Find where the given text appears and provide that cell's center as [X, Y] coordinate. 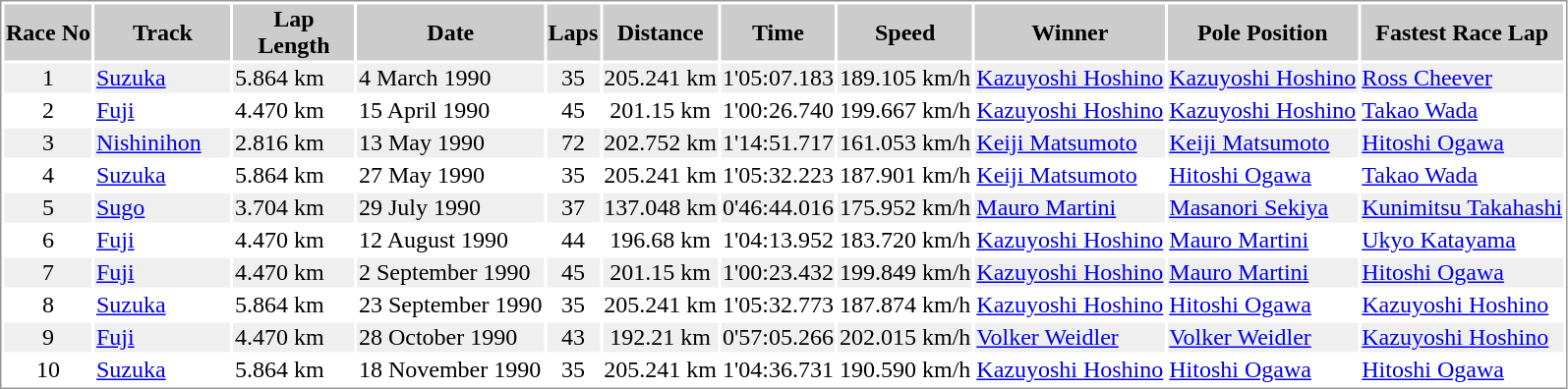
189.105 km/h [904, 78]
Kunimitsu Takahashi [1463, 207]
1'05:32.223 [778, 176]
18 November 1990 [450, 370]
187.874 km/h [904, 306]
Time [778, 31]
1'04:13.952 [778, 241]
Fastest Race Lap [1463, 31]
Speed [904, 31]
29 July 1990 [450, 207]
7 [47, 272]
28 October 1990 [450, 337]
1'14:51.717 [778, 142]
27 May 1990 [450, 176]
9 [47, 337]
Ukyo Katayama [1463, 241]
15 April 1990 [450, 111]
5 [47, 207]
Nishinihon [162, 142]
72 [573, 142]
Race No [47, 31]
10 [47, 370]
137.048 km [661, 207]
1'05:07.183 [778, 78]
12 August 1990 [450, 241]
1'00:26.740 [778, 111]
Lap Length [293, 31]
43 [573, 337]
161.053 km/h [904, 142]
1'04:36.731 [778, 370]
23 September 1990 [450, 306]
199.849 km/h [904, 272]
Laps [573, 31]
4 March 1990 [450, 78]
6 [47, 241]
199.667 km/h [904, 111]
202.015 km/h [904, 337]
Track [162, 31]
187.901 km/h [904, 176]
13 May 1990 [450, 142]
202.752 km [661, 142]
Sugo [162, 207]
175.952 km/h [904, 207]
2 [47, 111]
2 September 1990 [450, 272]
Ross Cheever [1463, 78]
Winner [1070, 31]
Date [450, 31]
Distance [661, 31]
192.21 km [661, 337]
183.720 km/h [904, 241]
190.590 km/h [904, 370]
8 [47, 306]
1'05:32.773 [778, 306]
0'46:44.016 [778, 207]
3 [47, 142]
44 [573, 241]
3.704 km [293, 207]
1'00:23.432 [778, 272]
Masanori Sekiya [1262, 207]
4 [47, 176]
2.816 km [293, 142]
1 [47, 78]
Pole Position [1262, 31]
0'57:05.266 [778, 337]
196.68 km [661, 241]
37 [573, 207]
